Extract the [X, Y] coordinate from the center of the cell holding the provided text.  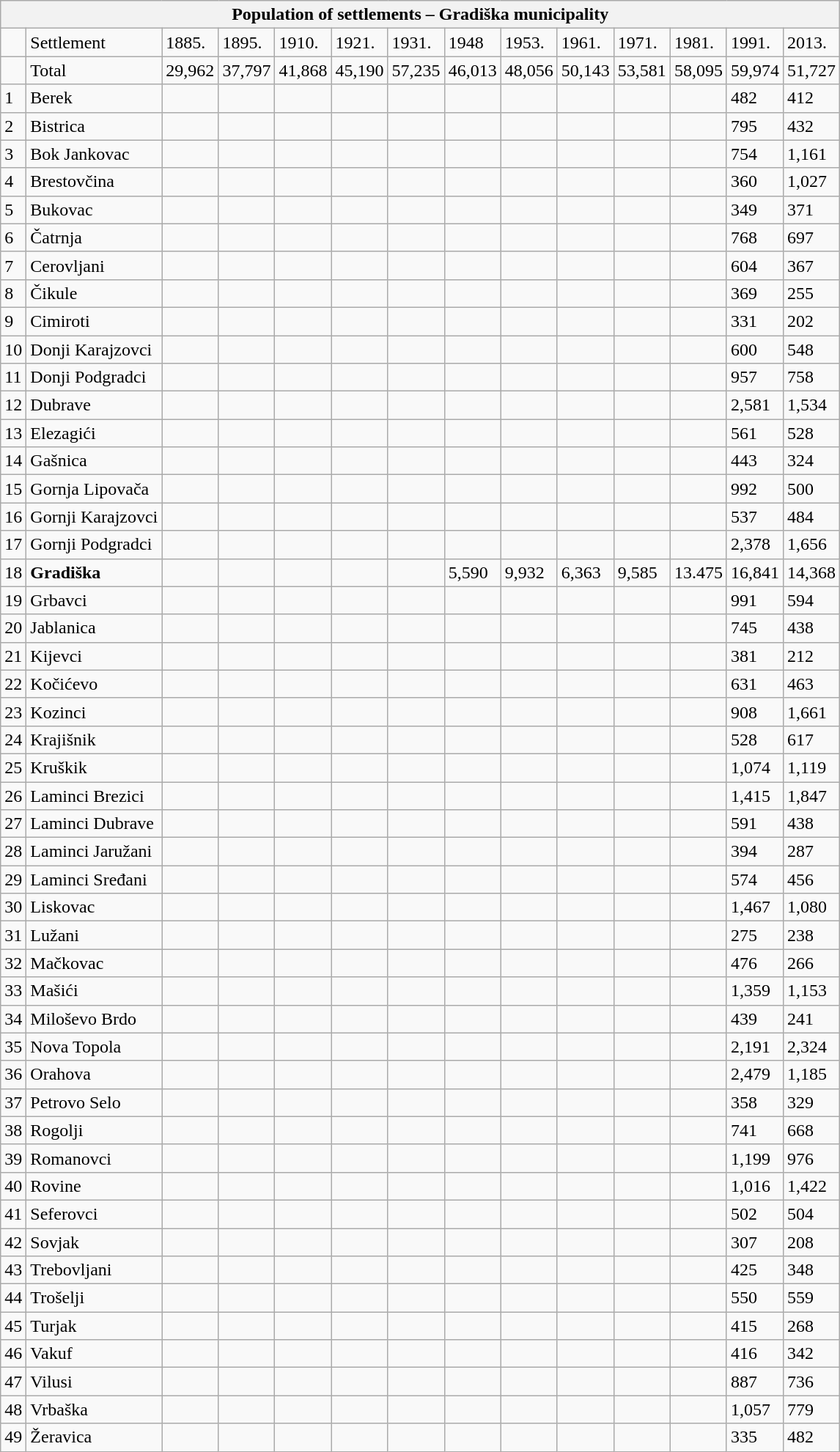
Bok Jankovac [94, 154]
Kijevci [94, 656]
35 [13, 1047]
2,324 [811, 1047]
17 [13, 545]
4 [13, 182]
Kočićevo [94, 684]
Cimiroti [94, 321]
550 [755, 1298]
1885. [191, 43]
Rogolji [94, 1130]
476 [755, 963]
22 [13, 684]
2,378 [755, 545]
Grbavci [94, 600]
484 [811, 517]
Gornji Podgradci [94, 545]
37 [13, 1102]
208 [811, 1242]
1,415 [755, 795]
37,797 [246, 70]
25 [13, 767]
Laminci Sređani [94, 880]
1953. [529, 43]
32 [13, 963]
367 [811, 265]
1,185 [811, 1075]
1,153 [811, 991]
758 [811, 377]
30 [13, 907]
275 [755, 935]
307 [755, 1242]
591 [755, 824]
631 [755, 684]
2,479 [755, 1075]
268 [811, 1326]
48,056 [529, 70]
34 [13, 1019]
Liskovac [94, 907]
604 [755, 265]
Lužani [94, 935]
Laminci Dubrave [94, 824]
Rovine [94, 1186]
745 [755, 628]
287 [811, 852]
Miloševo Brdo [94, 1019]
1,661 [811, 712]
Trebovljani [94, 1270]
992 [755, 489]
1971. [642, 43]
212 [811, 656]
741 [755, 1130]
Berek [94, 98]
617 [811, 740]
Mašići [94, 991]
668 [811, 1130]
Elezagići [94, 433]
537 [755, 517]
342 [811, 1354]
19 [13, 600]
6 [13, 237]
1,847 [811, 795]
Cerovljani [94, 265]
348 [811, 1270]
Gornja Lipovača [94, 489]
504 [811, 1214]
6,363 [585, 572]
1931. [416, 43]
14 [13, 461]
415 [755, 1326]
Donji Karajzovci [94, 350]
24 [13, 740]
51,727 [811, 70]
371 [811, 210]
779 [811, 1409]
908 [755, 712]
13 [13, 433]
1910. [303, 43]
432 [811, 126]
21 [13, 656]
29 [13, 880]
Mačkovac [94, 963]
Kruškik [94, 767]
23 [13, 712]
Settlement [94, 43]
Čatrnja [94, 237]
Orahova [94, 1075]
Population of settlements – Gradiška municipality [421, 15]
2,581 [755, 405]
425 [755, 1270]
59,974 [755, 70]
49 [13, 1437]
574 [755, 880]
8 [13, 293]
795 [755, 126]
768 [755, 237]
Bistrica [94, 126]
1,656 [811, 545]
463 [811, 684]
44 [13, 1298]
45 [13, 1326]
255 [811, 293]
28 [13, 852]
1895. [246, 43]
1,199 [755, 1158]
2013. [811, 43]
11 [13, 377]
Gradiška [94, 572]
20 [13, 628]
3 [13, 154]
1,016 [755, 1186]
1,057 [755, 1409]
Čikule [94, 293]
2 [13, 126]
Vakuf [94, 1354]
14,368 [811, 572]
Romanovci [94, 1158]
500 [811, 489]
697 [811, 237]
Laminci Jaružani [94, 852]
329 [811, 1102]
331 [755, 321]
Kozinci [94, 712]
369 [755, 293]
10 [13, 350]
Dubrave [94, 405]
Vilusi [94, 1382]
41 [13, 1214]
600 [755, 350]
Brestovčina [94, 182]
324 [811, 461]
Bukovac [94, 210]
887 [755, 1382]
976 [811, 1158]
443 [755, 461]
2,191 [755, 1047]
1 [13, 98]
439 [755, 1019]
5 [13, 210]
1,161 [811, 154]
1,074 [755, 767]
42 [13, 1242]
1,359 [755, 991]
47 [13, 1382]
548 [811, 350]
1,119 [811, 767]
559 [811, 1298]
1961. [585, 43]
29,962 [191, 70]
266 [811, 963]
9,585 [642, 572]
Jablanica [94, 628]
Laminci Brezici [94, 795]
58,095 [698, 70]
31 [13, 935]
26 [13, 795]
13.475 [698, 572]
502 [755, 1214]
991 [755, 600]
12 [13, 405]
9 [13, 321]
Donji Podgradci [94, 377]
Gašnica [94, 461]
5,590 [472, 572]
238 [811, 935]
45,190 [359, 70]
46,013 [472, 70]
46 [13, 1354]
Gornji Karajzovci [94, 517]
1,467 [755, 907]
335 [755, 1437]
594 [811, 600]
754 [755, 154]
Krajišnik [94, 740]
1,422 [811, 1186]
39 [13, 1158]
38 [13, 1130]
15 [13, 489]
33 [13, 991]
412 [811, 98]
Trošelji [94, 1298]
957 [755, 377]
40 [13, 1186]
1921. [359, 43]
Nova Topola [94, 1047]
416 [755, 1354]
349 [755, 210]
Žeravica [94, 1437]
360 [755, 182]
241 [811, 1019]
Turjak [94, 1326]
1991. [755, 43]
48 [13, 1409]
Sovjak [94, 1242]
27 [13, 824]
9,932 [529, 572]
43 [13, 1270]
1,080 [811, 907]
18 [13, 572]
7 [13, 265]
1981. [698, 43]
57,235 [416, 70]
16 [13, 517]
53,581 [642, 70]
358 [755, 1102]
1,027 [811, 182]
Seferovci [94, 1214]
41,868 [303, 70]
202 [811, 321]
1948 [472, 43]
Total [94, 70]
561 [755, 433]
36 [13, 1075]
736 [811, 1382]
16,841 [755, 572]
50,143 [585, 70]
456 [811, 880]
Petrovo Selo [94, 1102]
1,534 [811, 405]
394 [755, 852]
Vrbaška [94, 1409]
381 [755, 656]
